Scan for the cell matching the given text and deliver its (X, Y) coordinate at center. 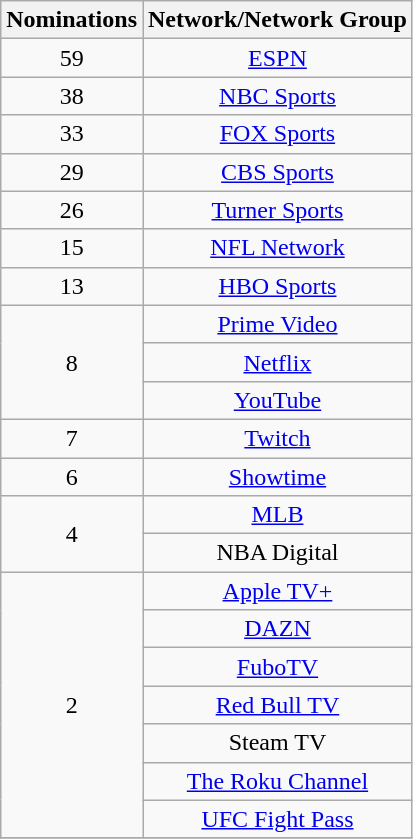
38 (72, 96)
NBA Digital (277, 553)
29 (72, 172)
33 (72, 134)
NFL Network (277, 248)
The Roku Channel (277, 781)
7 (72, 438)
2 (72, 705)
4 (72, 534)
HBO Sports (277, 286)
UFC Fight Pass (277, 819)
Turner Sports (277, 210)
Netflix (277, 362)
26 (72, 210)
Prime Video (277, 324)
Network/Network Group (277, 20)
NBC Sports (277, 96)
13 (72, 286)
6 (72, 477)
DAZN (277, 629)
Nominations (72, 20)
Apple TV+ (277, 591)
15 (72, 248)
FuboTV (277, 667)
Red Bull TV (277, 705)
Steam TV (277, 743)
FOX Sports (277, 134)
CBS Sports (277, 172)
MLB (277, 515)
59 (72, 58)
Twitch (277, 438)
ESPN (277, 58)
Showtime (277, 477)
YouTube (277, 400)
8 (72, 362)
